Locate the cell with the specified text and output its (x, y) center coordinate. 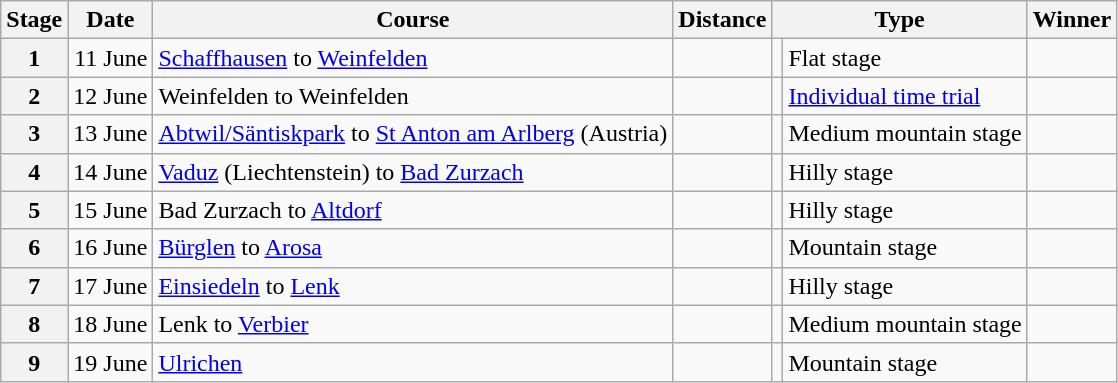
14 June (110, 172)
Distance (722, 20)
Bürglen to Arosa (413, 248)
8 (34, 324)
Lenk to Verbier (413, 324)
7 (34, 286)
Weinfelden to Weinfelden (413, 96)
Flat stage (905, 58)
Course (413, 20)
13 June (110, 134)
Type (900, 20)
1 (34, 58)
4 (34, 172)
Vaduz (Liechtenstein) to Bad Zurzach (413, 172)
Stage (34, 20)
Abtwil/Säntiskpark to St Anton am Arlberg (Austria) (413, 134)
3 (34, 134)
Individual time trial (905, 96)
6 (34, 248)
2 (34, 96)
Date (110, 20)
19 June (110, 362)
Winner (1072, 20)
Schaffhausen to Weinfelden (413, 58)
9 (34, 362)
Ulrichen (413, 362)
17 June (110, 286)
11 June (110, 58)
16 June (110, 248)
18 June (110, 324)
Bad Zurzach to Altdorf (413, 210)
Einsiedeln to Lenk (413, 286)
12 June (110, 96)
5 (34, 210)
15 June (110, 210)
